Find where the given text appears and provide that cell's center as [X, Y] coordinate. 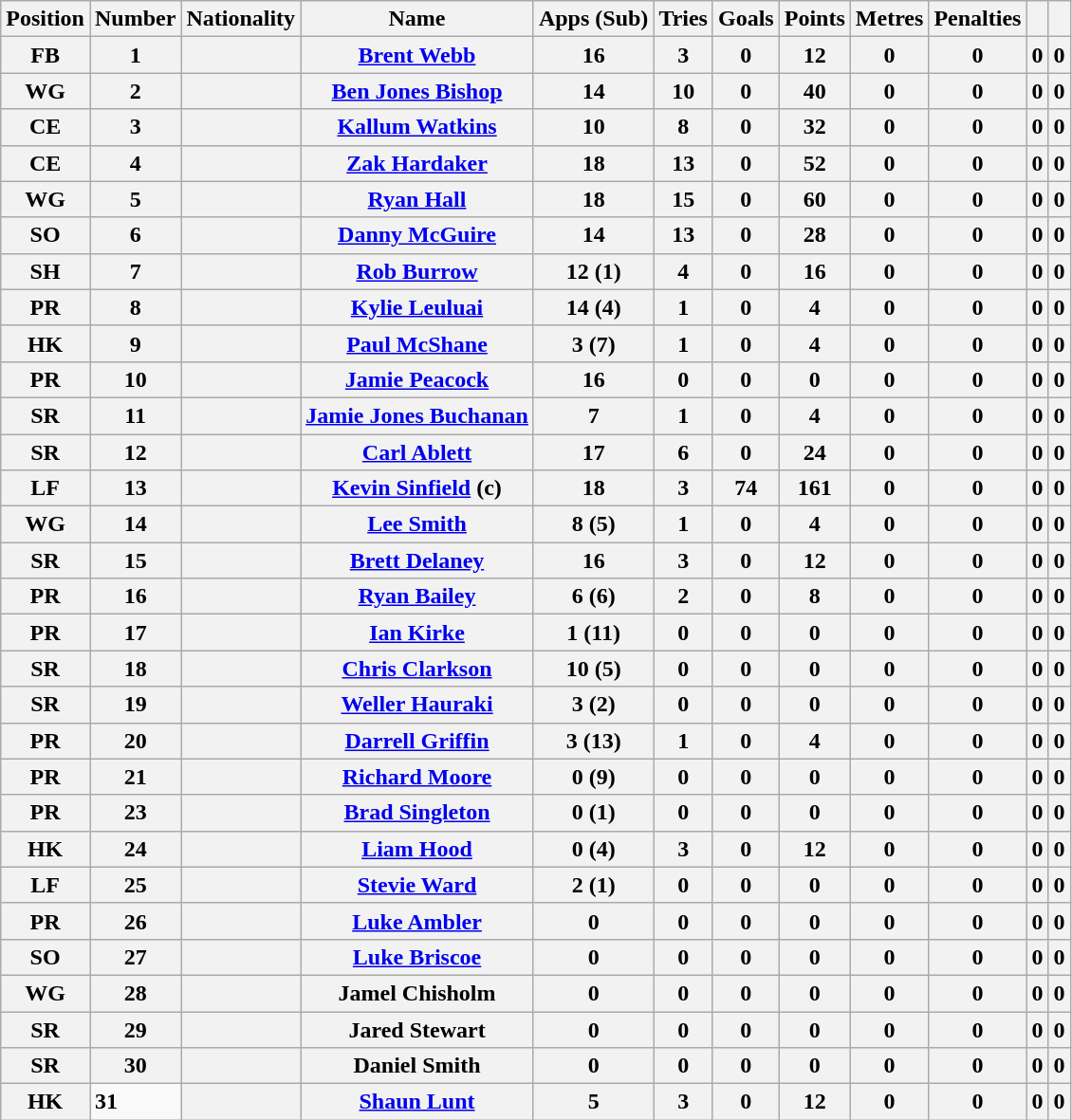
161 [814, 488]
Ryan Hall [417, 199]
Position [46, 19]
Jared Stewart [417, 1029]
Chris Clarkson [417, 669]
Shaun Lunt [417, 1102]
Richard Moore [417, 777]
Kallum Watkins [417, 127]
30 [135, 1066]
Ben Jones Bishop [417, 91]
14 (4) [593, 307]
26 [135, 921]
Jamie Jones Buchanan [417, 415]
60 [814, 199]
40 [814, 91]
74 [746, 488]
Brent Webb [417, 55]
25 [135, 885]
12 (1) [593, 271]
Nationality [241, 19]
Danny McGuire [417, 235]
Weller Hauraki [417, 705]
Penalties [977, 19]
3 (2) [593, 705]
31 [135, 1102]
0 (9) [593, 777]
SH [46, 271]
11 [135, 415]
8 (5) [593, 524]
Lee Smith [417, 524]
Jamel Chisholm [417, 993]
9 [135, 343]
32 [814, 127]
Jamie Peacock [417, 379]
10 (5) [593, 669]
Points [814, 19]
27 [135, 957]
Brett Delaney [417, 560]
Zak Hardaker [417, 163]
21 [135, 777]
23 [135, 813]
0 (4) [593, 849]
Apps (Sub) [593, 19]
Carl Ablett [417, 452]
Brad Singleton [417, 813]
Stevie Ward [417, 885]
3 (13) [593, 741]
Darrell Griffin [417, 741]
FB [46, 55]
Ryan Bailey [417, 597]
2 (1) [593, 885]
Rob Burrow [417, 271]
6 (6) [593, 597]
Tries [683, 19]
3 (7) [593, 343]
29 [135, 1029]
Liam Hood [417, 849]
20 [135, 741]
Paul McShane [417, 343]
Ian Kirke [417, 633]
Kevin Sinfield (c) [417, 488]
Kylie Leuluai [417, 307]
52 [814, 163]
0 (1) [593, 813]
Metres [890, 19]
Luke Ambler [417, 921]
19 [135, 705]
Goals [746, 19]
1 (11) [593, 633]
Daniel Smith [417, 1066]
Number [135, 19]
Luke Briscoe [417, 957]
Name [417, 19]
